Detect which cell encompasses the target text, then output its (X, Y) center coordinate. 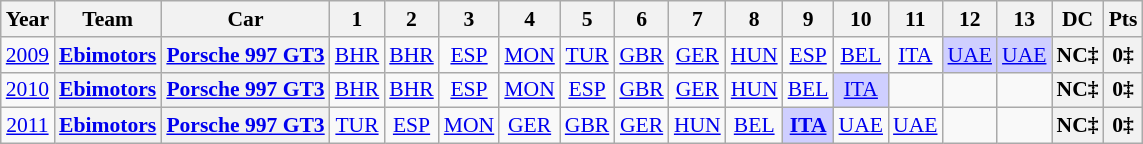
DC (1078, 19)
2009 (28, 55)
8 (754, 19)
11 (915, 19)
4 (530, 19)
Team (108, 19)
9 (808, 19)
Car (245, 19)
Year (28, 19)
1 (358, 19)
10 (861, 19)
2010 (28, 90)
13 (1024, 19)
6 (642, 19)
2011 (28, 126)
Pts (1124, 19)
7 (698, 19)
5 (588, 19)
12 (970, 19)
2 (412, 19)
3 (470, 19)
